Determine the (x, y) coordinate at the center of the cell enclosing the given text.  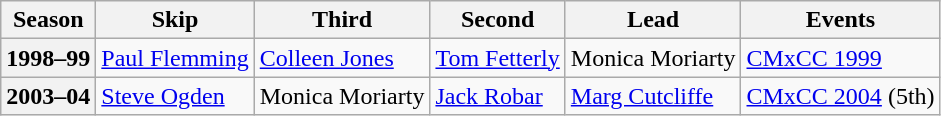
Tom Fetterly (498, 58)
Jack Robar (498, 96)
Marg Cutcliffe (653, 96)
CMxCC 2004 (5th) (840, 96)
1998–99 (48, 58)
Second (498, 20)
Skip (175, 20)
Colleen Jones (342, 58)
CMxCC 1999 (840, 58)
Third (342, 20)
Paul Flemming (175, 58)
Events (840, 20)
Lead (653, 20)
Season (48, 20)
2003–04 (48, 96)
Steve Ogden (175, 96)
